Determine the [X, Y] coordinate at the center of the cell enclosing the given text.  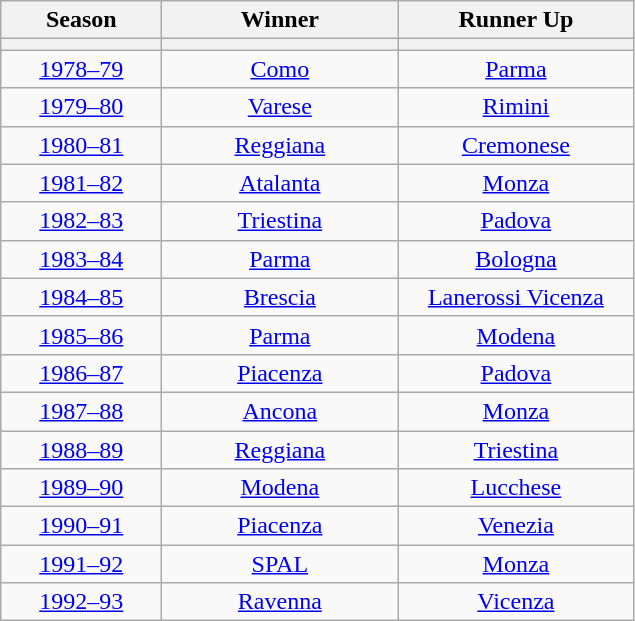
Bologna [516, 259]
1992–93 [82, 602]
1988–89 [82, 449]
Rimini [516, 107]
1979–80 [82, 107]
1980–81 [82, 145]
Atalanta [280, 183]
1986–87 [82, 373]
Ravenna [280, 602]
Season [82, 20]
Varese [280, 107]
Ancona [280, 411]
1983–84 [82, 259]
Venezia [516, 526]
1987–88 [82, 411]
Winner [280, 20]
1991–92 [82, 564]
Runner Up [516, 20]
1981–82 [82, 183]
Vicenza [516, 602]
1984–85 [82, 297]
Lanerossi Vicenza [516, 297]
SPAL [280, 564]
Cremonese [516, 145]
1978–79 [82, 69]
1982–83 [82, 221]
1985–86 [82, 335]
1989–90 [82, 488]
Lucchese [516, 488]
Brescia [280, 297]
1990–91 [82, 526]
Como [280, 69]
